Capture the cell that displays the provided text and extract its [X, Y] central coordinate. 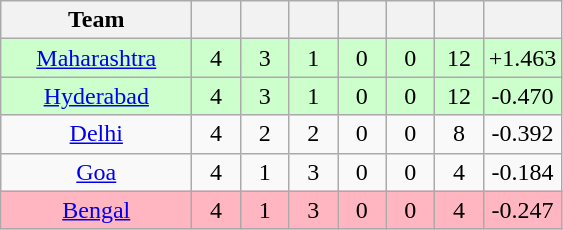
Goa [96, 172]
8 [460, 134]
Hyderabad [96, 96]
-0.184 [522, 172]
-0.392 [522, 134]
-0.470 [522, 96]
Team [96, 20]
Delhi [96, 134]
-0.247 [522, 210]
Bengal [96, 210]
Maharashtra [96, 58]
+1.463 [522, 58]
